Return (X, Y) of the center of cell containing provided text 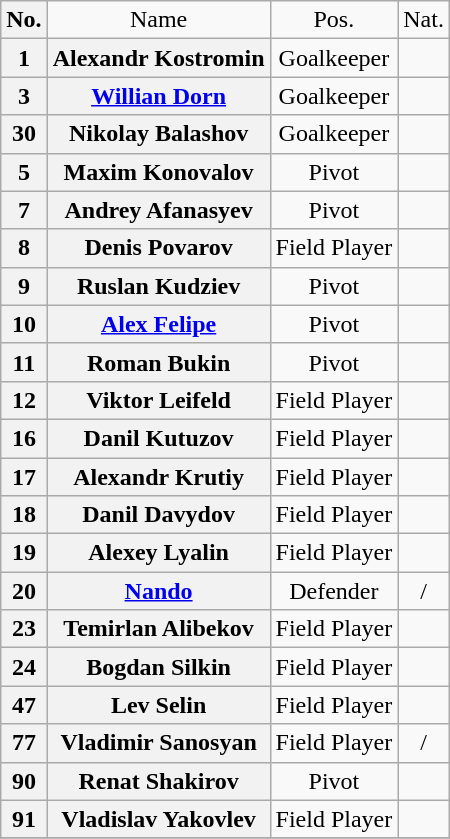
18 (24, 515)
8 (24, 248)
11 (24, 362)
Alexandr Kostromin (158, 58)
Name (158, 20)
90 (24, 781)
19 (24, 553)
No. (24, 20)
Ruslan Kudziev (158, 286)
Bogdan Silkin (158, 667)
17 (24, 477)
Viktor Leifeld (158, 400)
91 (24, 819)
Alexey Lyalin (158, 553)
Maxim Konovalov (158, 172)
Nat. (424, 20)
Temirlan Alibekov (158, 629)
20 (24, 591)
Vladimir Sanosyan (158, 743)
77 (24, 743)
47 (24, 705)
Alex Felipe (158, 324)
Andrey Afanasyev (158, 210)
Pos. (334, 20)
Lev Selin (158, 705)
Roman Bukin (158, 362)
Renat Shakirov (158, 781)
23 (24, 629)
Nikolay Balashov (158, 134)
10 (24, 324)
Nando (158, 591)
Alexandr Krutiy (158, 477)
9 (24, 286)
24 (24, 667)
Willian Dorn (158, 96)
5 (24, 172)
Danil Kutuzov (158, 438)
1 (24, 58)
16 (24, 438)
12 (24, 400)
Danil Davydov (158, 515)
30 (24, 134)
Defender (334, 591)
Vladislav Yakovlev (158, 819)
Denis Povarov (158, 248)
3 (24, 96)
7 (24, 210)
